Locate the cell with the specified text and output its (x, y) center coordinate. 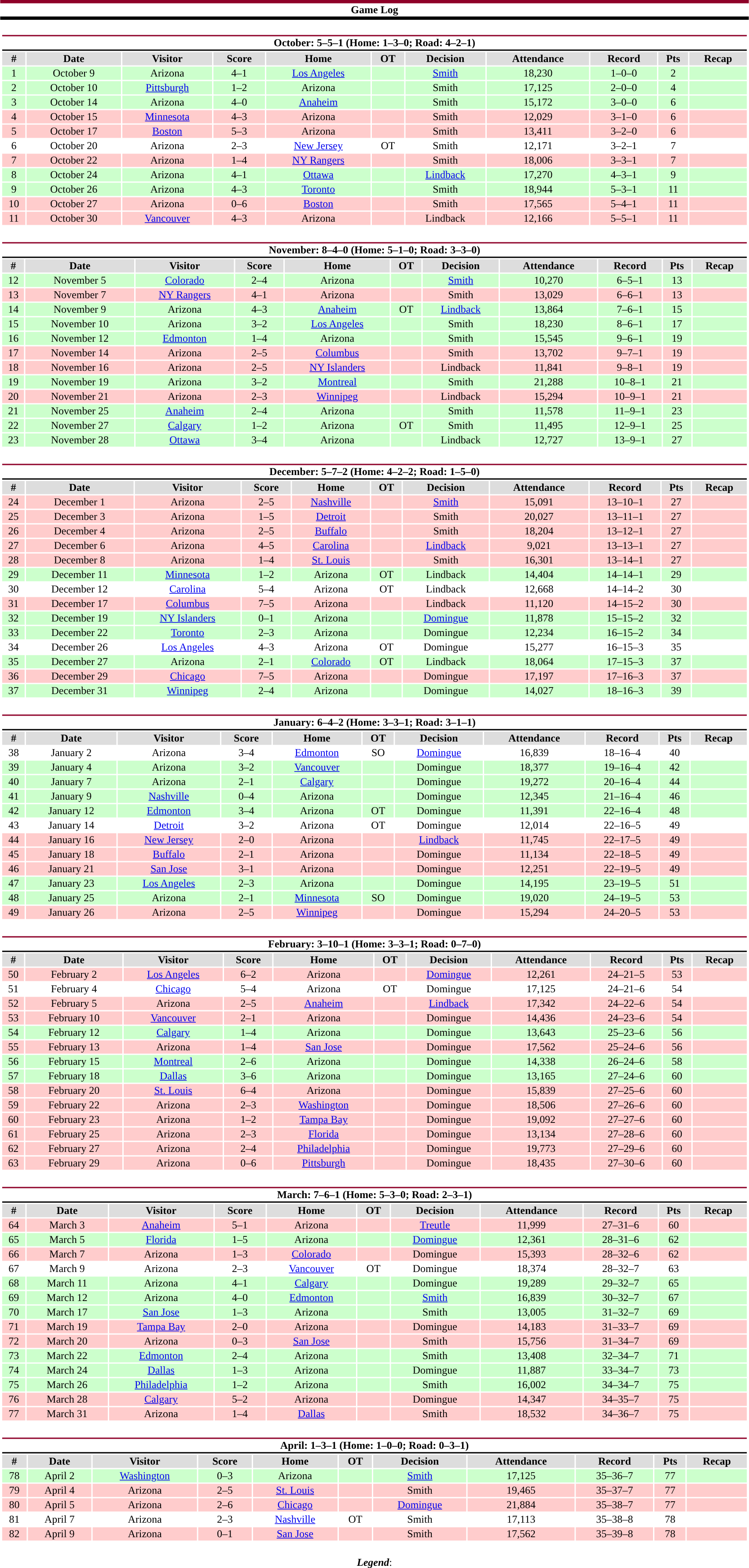
February 22 (74, 1105)
February 20 (74, 1090)
16,301 (539, 560)
18 (13, 367)
January 26 (71, 913)
November 12 (80, 338)
80 (14, 1505)
15,393 (532, 1254)
November 9 (80, 309)
October 9 (74, 73)
43 (13, 826)
11,878 (539, 618)
March 3 (67, 1225)
November 14 (80, 353)
5–5–1 (624, 219)
27–26–6 (626, 1105)
33 (13, 633)
18,435 (541, 1163)
December 6 (79, 546)
Treutle (435, 1225)
28 (13, 560)
10,270 (548, 280)
17,270 (538, 175)
21,884 (521, 1505)
November 16 (80, 367)
8–6–1 (630, 324)
35–37–7 (615, 1491)
28–31–6 (621, 1240)
76 (14, 1399)
9,021 (539, 546)
22–16–4 (622, 811)
December 27 (79, 662)
12–9–1 (630, 425)
11,745 (534, 840)
April 9 (60, 1534)
22–18–5 (622, 855)
23–19–5 (622, 884)
November 21 (80, 396)
19,020 (534, 898)
27–29–6 (626, 1148)
18,532 (532, 1414)
March 26 (67, 1385)
30–32–7 (621, 1298)
5–4–1 (624, 204)
14,338 (541, 1061)
December 26 (79, 647)
December 3 (79, 517)
16–15–2 (625, 633)
20 (13, 396)
1 (14, 73)
3–0–0 (624, 102)
February 27 (74, 1148)
February: 3–10–1 (Home: 3–3–1; Road: 0–7–0) (374, 944)
December 11 (79, 575)
17,113 (521, 1520)
3–1 (246, 869)
October 26 (74, 190)
March 19 (67, 1327)
10–8–1 (630, 382)
10 (14, 204)
57 (13, 1076)
24–23–6 (626, 1018)
November 27 (80, 425)
34–35–7 (621, 1399)
5–1 (239, 1225)
October 30 (74, 219)
November 10 (80, 324)
31–34–7 (621, 1341)
12,345 (534, 797)
6–5–1 (630, 280)
14,436 (541, 1018)
15,545 (548, 338)
March 28 (67, 1399)
26–24–6 (626, 1061)
February 18 (74, 1076)
12 (13, 280)
April 4 (60, 1491)
19,465 (521, 1491)
December 4 (79, 531)
January 21 (71, 869)
November: 8–4–0 (Home: 5–1–0; Road: 3–3–0) (374, 250)
35–38–8 (615, 1520)
28–32–6 (621, 1254)
19,773 (541, 1148)
18,944 (538, 190)
11,841 (548, 367)
January 14 (71, 826)
27–24–6 (626, 1076)
25–24–6 (626, 1047)
11,120 (539, 604)
18–16–4 (622, 753)
December 19 (79, 618)
24–19–5 (622, 898)
13–14–1 (625, 560)
13,029 (548, 295)
12,029 (538, 117)
13,134 (541, 1134)
12,361 (532, 1240)
March 24 (67, 1370)
February 23 (74, 1119)
72 (14, 1341)
February 2 (74, 974)
January 16 (71, 840)
October: 5–5–1 (Home: 1–3–0; Road: 4–2–1) (374, 43)
11,887 (532, 1370)
50 (13, 974)
34–36–7 (621, 1414)
January 12 (71, 811)
4–3–1 (624, 175)
November 5 (80, 280)
December 12 (79, 589)
10–9–1 (630, 396)
January 9 (71, 797)
18,506 (541, 1105)
12,727 (548, 440)
3–2–1 (624, 146)
15–15–2 (625, 618)
47 (13, 884)
18,006 (538, 161)
9–6–1 (630, 338)
3 (14, 102)
14,404 (539, 575)
19–16–4 (622, 768)
19,092 (541, 1119)
6–4 (248, 1090)
24–20–5 (622, 913)
20,027 (539, 517)
6–2 (248, 974)
March 12 (67, 1298)
16 (13, 338)
November 28 (80, 440)
14–14–2 (625, 589)
13,864 (548, 309)
22–17–5 (622, 840)
18,374 (532, 1269)
February 25 (74, 1134)
16–15–3 (625, 647)
3–1–0 (624, 117)
3–6 (248, 1076)
45 (13, 855)
17,565 (538, 204)
55 (13, 1047)
9–8–1 (630, 367)
15,091 (539, 502)
March 17 (67, 1312)
3–2–0 (624, 132)
21–16–4 (622, 797)
11–9–1 (630, 411)
February 10 (74, 1018)
17,342 (541, 1003)
22 (13, 425)
18,377 (534, 768)
2–0–0 (624, 88)
15,277 (539, 647)
17–15–3 (625, 662)
9–7–1 (630, 353)
52 (13, 1003)
13,702 (548, 353)
January 18 (71, 855)
March 7 (67, 1254)
1–0–0 (624, 73)
11,134 (534, 855)
October 14 (74, 102)
34–34–7 (621, 1385)
5–3–1 (624, 190)
January 7 (71, 782)
29–32–7 (621, 1283)
18,064 (539, 662)
March 11 (67, 1283)
3–3–1 (624, 161)
12,234 (539, 633)
14–14–1 (625, 575)
November 25 (80, 411)
November 7 (80, 295)
74 (14, 1370)
14,027 (539, 691)
27–27–6 (626, 1119)
12,261 (541, 974)
25–23–6 (626, 1032)
March 22 (67, 1356)
41 (13, 797)
December 8 (79, 560)
April: 1–3–1 (Home: 1–0–0; Road: 0–3–1) (374, 1445)
13,005 (532, 1312)
24–22–6 (626, 1003)
35–39–8 (615, 1534)
21,288 (548, 382)
March 20 (67, 1341)
18–16–3 (625, 691)
March 9 (67, 1269)
15,839 (541, 1090)
December 1 (79, 502)
February 4 (74, 989)
14,183 (532, 1327)
66 (14, 1254)
December: 5–7–2 (Home: 4–2–2; Road: 1–5–0) (374, 471)
January 2 (71, 753)
13–9–1 (630, 440)
24 (13, 502)
12,171 (538, 146)
20–16–4 (622, 782)
38 (13, 753)
14–15–2 (625, 604)
31–33–7 (621, 1327)
October 27 (74, 204)
26 (13, 531)
October 15 (74, 117)
27–28–6 (626, 1134)
4–5 (266, 546)
February 15 (74, 1061)
22–16–5 (622, 826)
12,166 (538, 219)
17,197 (539, 676)
13–12–1 (625, 531)
15,756 (532, 1341)
82 (14, 1534)
81 (14, 1520)
18,204 (539, 531)
December 17 (79, 604)
31 (13, 604)
November 19 (80, 382)
27–30–6 (626, 1163)
15,172 (538, 102)
March: 7–6–1 (Home: 5–3–0; Road: 2–3–1) (374, 1195)
October 10 (74, 88)
14,347 (532, 1399)
13,408 (532, 1356)
January 4 (71, 768)
14,195 (534, 884)
8 (14, 175)
28–32–7 (621, 1269)
March 31 (67, 1414)
January 23 (71, 884)
16,002 (532, 1385)
19,272 (534, 782)
January 25 (71, 898)
68 (14, 1283)
27–25–6 (626, 1090)
October 20 (74, 146)
February 13 (74, 1047)
11,578 (548, 411)
14 (13, 309)
32–34–7 (621, 1356)
12,014 (534, 826)
April 7 (60, 1520)
April 2 (60, 1476)
0–4 (246, 797)
13–11–1 (625, 517)
5 (14, 132)
22–19–5 (622, 869)
11,495 (548, 425)
December 29 (79, 676)
70 (14, 1312)
13,165 (541, 1076)
59 (13, 1105)
13–10–1 (625, 502)
35–38–7 (615, 1505)
11,999 (532, 1225)
December 22 (79, 633)
12,668 (539, 589)
19,289 (532, 1283)
79 (14, 1491)
February 29 (74, 1163)
31–32–7 (621, 1312)
13,643 (541, 1032)
January: 6–4–2 (Home: 3–3–1; Road: 3–1–1) (374, 722)
64 (14, 1225)
24–21–6 (626, 989)
March 5 (67, 1240)
6–6–1 (630, 295)
5–2 (239, 1399)
61 (13, 1134)
February 5 (74, 1003)
October 17 (74, 132)
13,411 (538, 132)
Game Log (374, 10)
11,391 (534, 811)
April 5 (60, 1505)
5–3 (239, 132)
24–21–5 (626, 974)
17–16–3 (625, 676)
December 31 (79, 691)
33–34–7 (621, 1370)
October 22 (74, 161)
7–6–1 (630, 309)
12,251 (534, 869)
February 12 (74, 1032)
36 (13, 676)
27–31–6 (621, 1225)
October 24 (74, 175)
13–13–1 (625, 546)
35–36–7 (615, 1476)
